Pinpoint the cell where the given text exists, returning its [x, y] midpoint coordinate. 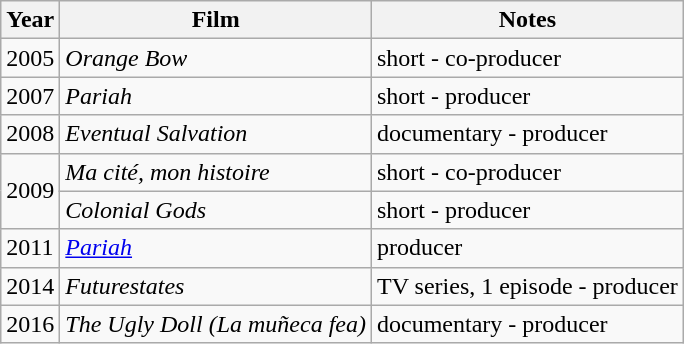
Film [216, 20]
Eventual Salvation [216, 134]
Ma cité, mon histoire [216, 172]
producer [527, 248]
Futurestates [216, 286]
The Ugly Doll (La muñeca fea) [216, 324]
2016 [30, 324]
2009 [30, 191]
2007 [30, 96]
TV series, 1 episode - producer [527, 286]
Orange Bow [216, 58]
Year [30, 20]
2014 [30, 286]
2005 [30, 58]
2008 [30, 134]
Notes [527, 20]
Colonial Gods [216, 210]
2011 [30, 248]
